Capture the cell that displays the provided text and extract its (X, Y) central coordinate. 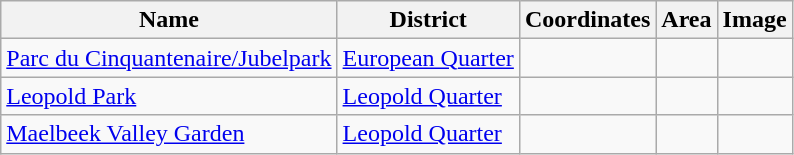
Coordinates (587, 20)
District (428, 20)
Name (169, 20)
Parc du Cinquantenaire/Jubelpark (169, 58)
Maelbeek Valley Garden (169, 134)
Leopold Park (169, 96)
Image (754, 20)
Area (686, 20)
European Quarter (428, 58)
